Search for the cell housing the specified text and yield its [x, y] center coordinate. 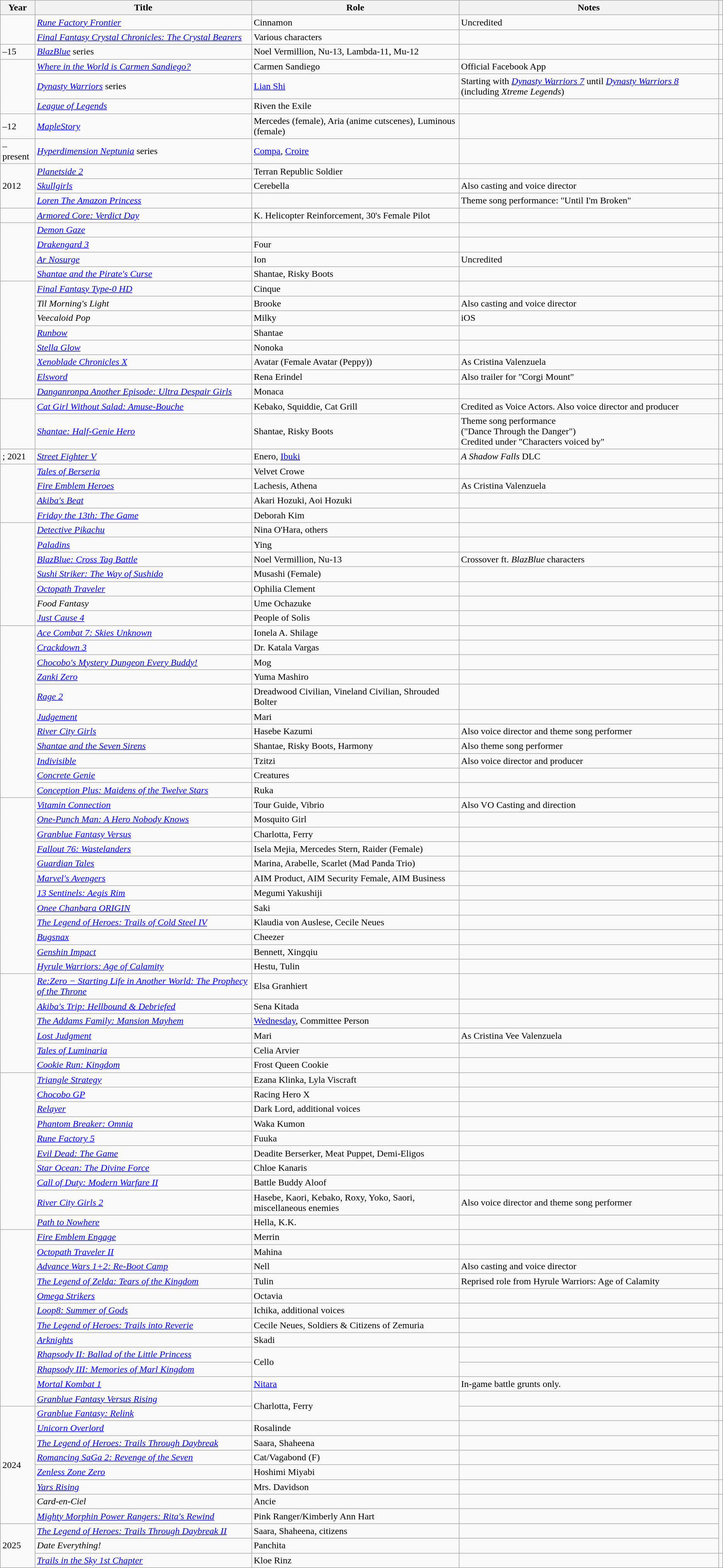
Veecaloid Pop [143, 318]
Nitara [355, 1384]
Waka Kumon [355, 1124]
Pink Ranger/Kimberly Ann Hart [355, 1516]
Theme song performance: "Until I'm Broken" [589, 200]
In-game battle grunts only. [589, 1384]
Granblue Fantasy: Relink [143, 1413]
Akari Hozuki, Aoi Hozuki [355, 501]
Official Facebook App [589, 66]
Hyperdimension Neptunia series [143, 151]
Sena Kitada [355, 1006]
Shantae [355, 333]
Dynasty Warriors series [143, 86]
A Shadow Falls DLC [589, 456]
Hestu, Tulin [355, 967]
The Legend of Heroes: Trails Through Daybreak [143, 1443]
Indivisible [143, 761]
Shantae and the Pirate's Curse [143, 274]
Cheezer [355, 937]
Monaca [355, 391]
Akiba's Trip: Hellbound & Debriefed [143, 1006]
Marvel's Avengers [143, 878]
Loren The Amazon Princess [143, 200]
Cinque [355, 289]
Judgement [143, 717]
Path to Nowhere [143, 1223]
Cinnamon [355, 22]
Til Morning's Light [143, 303]
Megumi Yakushiji [355, 893]
Rhapsody III: Memories of Marl Kingdom [143, 1369]
iOS [589, 318]
Loop8: Summer of Gods [143, 1311]
Danganronpa Another Episode: Ultra Despair Girls [143, 391]
Saara, Shaheena, citizens [355, 1531]
Ophilia Clement [355, 589]
Mercedes (female), Aria (anime cutscenes), Luminous (female) [355, 126]
Dreadwood Civilian, Vineland Civilian, Shrouded Bolter [355, 696]
Terran Republic Soldier [355, 171]
13 Sentinels: Aegis Rim [143, 893]
Also theme song performer [589, 746]
Bugsnax [143, 937]
Ruka [355, 790]
Tales of Luminaria [143, 1050]
Zanki Zero [143, 677]
Ace Combat 7: Skies Unknown [143, 633]
Fuuka [355, 1138]
Yars Rising [143, 1487]
Creatures [355, 776]
Also VO Casting and direction [589, 805]
Sushi Striker: The Way of Sushido [143, 574]
Musashi (Female) [355, 574]
Evil Dead: The Game [143, 1153]
Milky [355, 318]
Akiba's Beat [143, 501]
Elsa Granhiert [355, 987]
Ancie [355, 1502]
Conception Plus: Maidens of the Twelve Stars [143, 790]
Hasebe, Kaori, Kebako, Roxy, Yoko, Saori, miscellaneous enemies [355, 1202]
Various characters [355, 37]
Enero, Ibuki [355, 456]
Armored Core: Verdict Day [143, 215]
Guardian Tales [143, 864]
Chocobo's Mystery Dungeon Every Buddy! [143, 662]
The Legend of Heroes: Trails of Cold Steel IV [143, 922]
Reprised role from Hyrule Warriors: Age of Calamity [589, 1281]
Demon Gaze [143, 230]
Panchita [355, 1546]
One-Punch Man: A Hero Nobody Knows [143, 820]
Mahina [355, 1252]
Cecile Neues, Soldiers & Citizens of Zemuria [355, 1325]
Role [355, 8]
Onee Chanbara ORIGIN [143, 908]
Cello [355, 1362]
Avatar (Female Avatar (Peppy)) [355, 362]
Skadi [355, 1340]
Octopath Traveler II [143, 1252]
Nina O'Hara, others [355, 530]
Ying [355, 545]
Phantom Breaker: Omnia [143, 1124]
Chloe Kanaris [355, 1168]
Velvet Crowe [355, 471]
Title [143, 8]
Granblue Fantasy Versus [143, 834]
Tales of Berseria [143, 471]
Nonoka [355, 347]
The Legend of Heroes: Trails into Reverie [143, 1325]
As Cristina Vee Valenzuela [589, 1036]
Relayer [143, 1109]
Deadite Berserker, Meat Puppet, Demi-Eligos [355, 1153]
–15 [18, 52]
Tour Guide, Vibrio [355, 805]
Paladins [143, 545]
Mrs. Davidson [355, 1487]
Hyrule Warriors: Age of Calamity [143, 967]
Cookie Run: Kingdom [143, 1065]
Also trailer for "Corgi Mount" [589, 377]
Ar Nosurge [143, 259]
Fire Emblem Engage [143, 1237]
Concrete Genie [143, 776]
Trails in the Sky 1st Chapter [143, 1560]
Unicorn Overlord [143, 1428]
Noel Vermillion, Nu-13 [355, 559]
Cerebella [355, 186]
Klaudia von Auslese, Cecile Neues [355, 922]
Rena Erindel [355, 377]
Fallout 76: Wastelanders [143, 849]
Advance Wars 1+2: Re-Boot Camp [143, 1267]
Tulin [355, 1281]
Saki [355, 908]
The Legend of Zelda: Tears of the Kingdom [143, 1281]
Lachesis, Athena [355, 486]
Granblue Fantasy Versus Rising [143, 1399]
Ionela A. Shilage [355, 633]
AIM Product, AIM Security Female, AIM Business [355, 878]
Marina, Arabelle, Scarlet (Mad Panda Trio) [355, 864]
Rosalinde [355, 1428]
Vitamin Connection [143, 805]
Romancing SaGa 2: Revenge of the Seven [143, 1458]
Star Ocean: The Divine Force [143, 1168]
Arknights [143, 1340]
River City Girls 2 [143, 1202]
Cat Girl Without Salad: Amuse-Bouche [143, 406]
Elsword [143, 377]
River City Girls [143, 732]
Battle Buddy Aloof [355, 1182]
Rhapsody II: Ballad of the Little Princess [143, 1355]
Octavia [355, 1296]
Nell [355, 1267]
Shantae, Risky Boots, Harmony [355, 746]
Mog [355, 662]
Frost Queen Cookie [355, 1065]
Fire Emblem Heroes [143, 486]
Racing Hero X [355, 1094]
The Addams Family: Mansion Mayhem [143, 1021]
Lost Judgment [143, 1036]
Dr. Katala Vargas [355, 647]
Shantae and the Seven Sirens [143, 746]
Crackdown 3 [143, 647]
Celia Arvier [355, 1050]
Rune Factory 5 [143, 1138]
Brooke [355, 303]
2012 [18, 186]
Detective Pikachu [143, 530]
Hella, K.K. [355, 1223]
Friday the 13th: The Game [143, 515]
Rune Factory Frontier [143, 22]
Genshin Impact [143, 952]
K. Helicopter Reinforcement, 30's Female Pilot [355, 215]
BlazBlue: Cross Tag Battle [143, 559]
Cat/Vagabond (F) [355, 1458]
Hasebe Kazumi [355, 732]
Year [18, 8]
Merrin [355, 1237]
Food Fantasy [143, 603]
Crossover ft. BlazBlue characters [589, 559]
Starting with Dynasty Warriors 7 until Dynasty Warriors 8 (including Xtreme Legends) [589, 86]
Deborah Kim [355, 515]
Stella Glow [143, 347]
MapleStory [143, 126]
Runbow [143, 333]
Wednesday, Committee Person [355, 1021]
2025 [18, 1546]
Tzitzi [355, 761]
Dark Lord, additional voices [355, 1109]
Call of Duty: Modern Warfare II [143, 1182]
Lian Shi [355, 86]
Triangle Strategy [143, 1080]
Ion [355, 259]
Octopath Traveler [143, 589]
Ume Ochazuke [355, 603]
Four [355, 245]
Final Fantasy Crystal Chronicles: The Crystal Bearers [143, 37]
Bennett, Xingqiu [355, 952]
Drakengard 3 [143, 245]
Saara, Shaheena [355, 1443]
Date Everything! [143, 1546]
Skullgirls [143, 186]
Shantae: Half-Genie Hero [143, 431]
Re:Zero − Starting Life in Another World: The Prophecy of the Throne [143, 987]
Carmen Sandiego [355, 66]
Xenoblade Chronicles X [143, 362]
Mortal Kombat 1 [143, 1384]
Zenless Zone Zero [143, 1472]
Where in the World is Carmen Sandiego? [143, 66]
Noel Vermillion, Nu-13, Lambda-11, Mu-12 [355, 52]
Kloe Rinz [355, 1560]
Omega Strikers [143, 1296]
Notes [589, 8]
Hoshimi Miyabi [355, 1472]
Just Cause 4 [143, 618]
Kebako, Squiddie, Cat Grill [355, 406]
Chocobo GP [143, 1094]
Mighty Morphin Power Rangers: Rita's Rewind [143, 1516]
2024 [18, 1465]
–present [18, 151]
Credited as Voice Actors. Also voice director and producer [589, 406]
The Legend of Heroes: Trails Through Daybreak II [143, 1531]
; 2021 [18, 456]
Riven the Exile [355, 106]
BlazBlue series [143, 52]
Planetside 2 [143, 171]
League of Legends [143, 106]
Mosquito Girl [355, 820]
Card-en-Ciel [143, 1502]
Isela Mejia, Mercedes Stern, Raider (Female) [355, 849]
People of Solis [355, 618]
Compa, Croire [355, 151]
Street Fighter V [143, 456]
Also voice director and producer [589, 761]
Rage 2 [143, 696]
Yuma Mashiro [355, 677]
Final Fantasy Type-0 HD [143, 289]
–12 [18, 126]
Ichika, additional voices [355, 1311]
Theme song performance("Dance Through the Danger")Credited under "Characters voiced by" [589, 431]
Ezana Klinka, Lyla Viscraft [355, 1080]
